Detect which cell encompasses the target text, then output its [x, y] center coordinate. 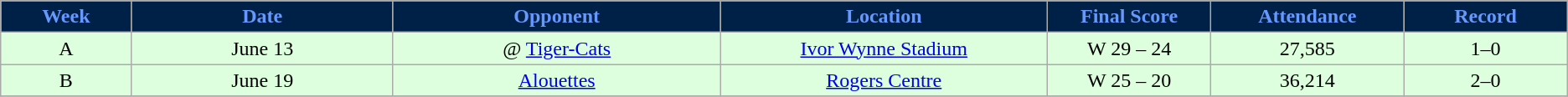
36,214 [1308, 80]
@ Tiger-Cats [556, 48]
2–0 [1486, 80]
June 13 [262, 48]
Attendance [1308, 17]
Record [1486, 17]
June 19 [262, 80]
Alouettes [556, 80]
B [66, 80]
Location [885, 17]
Rogers Centre [885, 80]
Opponent [556, 17]
A [66, 48]
1–0 [1486, 48]
27,585 [1308, 48]
W 29 – 24 [1129, 48]
Final Score [1129, 17]
Week [66, 17]
Ivor Wynne Stadium [885, 48]
Date [262, 17]
W 25 – 20 [1129, 80]
